Pinpoint the cell where the given text exists, returning its (X, Y) midpoint coordinate. 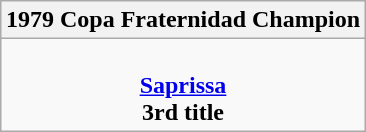
Saprissa3rd title (182, 85)
1979 Copa Fraternidad Champion (182, 20)
